Identify which cell holds the provided text, then report its [x, y] central coordinate. 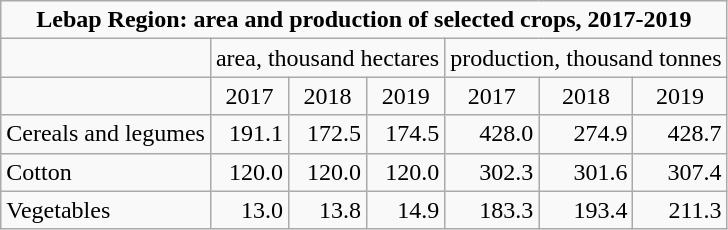
174.5 [406, 134]
Cotton [106, 172]
183.3 [492, 210]
301.6 [586, 172]
191.1 [249, 134]
428.7 [680, 134]
Vegetables [106, 210]
172.5 [328, 134]
428.0 [492, 134]
area, thousand hectares [327, 58]
Lebap Region: area and production of selected crops, 2017-2019 [364, 20]
14.9 [406, 210]
13.0 [249, 210]
193.4 [586, 210]
Cereals and legumes [106, 134]
274.9 [586, 134]
307.4 [680, 172]
production, thousand tonnes [586, 58]
211.3 [680, 210]
302.3 [492, 172]
13.8 [328, 210]
